Identify which cell holds the provided text, then report its [x, y] central coordinate. 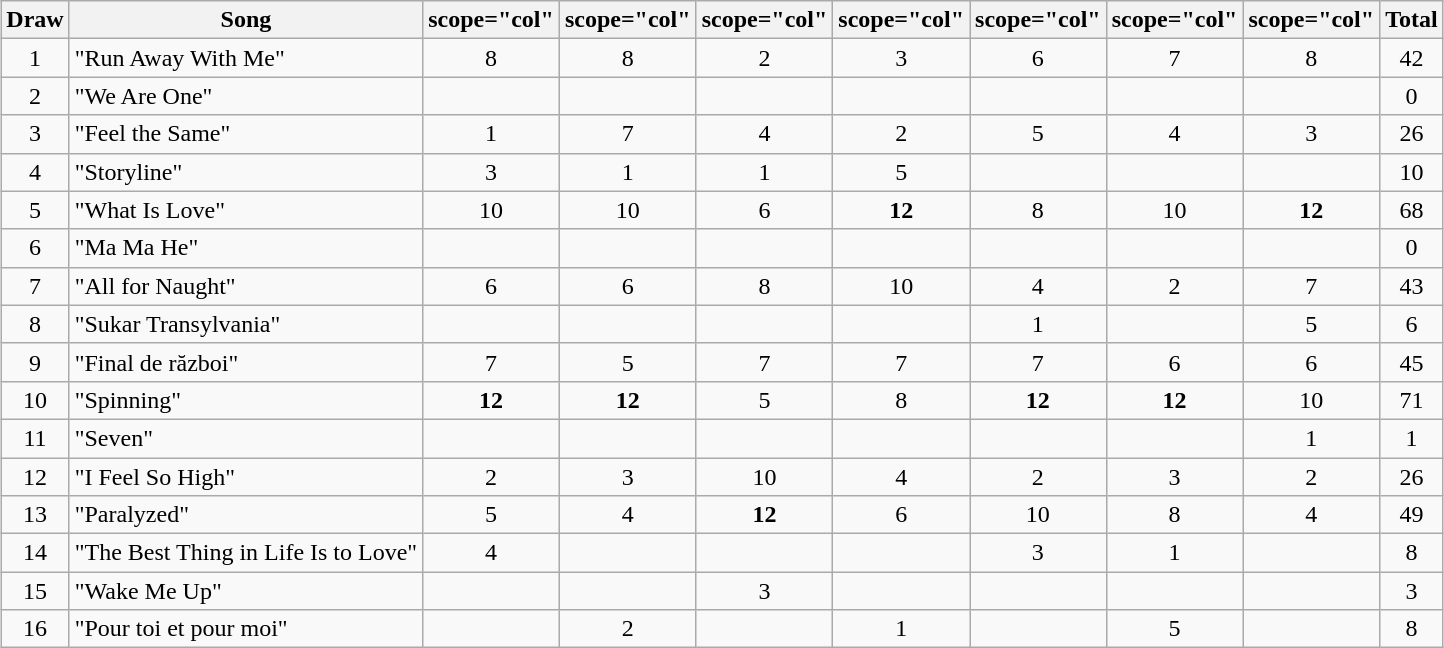
9 [35, 362]
"Ma Ma He" [246, 248]
"Storyline" [246, 172]
"All for Naught" [246, 286]
"What Is Love" [246, 210]
"Spinning" [246, 400]
Song [246, 20]
11 [35, 438]
14 [35, 553]
49 [1412, 515]
"Wake Me Up" [246, 591]
"Pour toi et pour moi" [246, 629]
"Feel the Same" [246, 134]
42 [1412, 58]
15 [35, 591]
"I Feel So High" [246, 477]
Total [1412, 20]
"We Are One" [246, 96]
13 [35, 515]
"Final de război" [246, 362]
16 [35, 629]
"The Best Thing in Life Is to Love" [246, 553]
68 [1412, 210]
43 [1412, 286]
"Seven" [246, 438]
71 [1412, 400]
"Sukar Transylvania" [246, 324]
"Run Away With Me" [246, 58]
"Paralyzed" [246, 515]
Draw [35, 20]
45 [1412, 362]
